Find where the given text appears and provide that cell's center as (X, Y) coordinate. 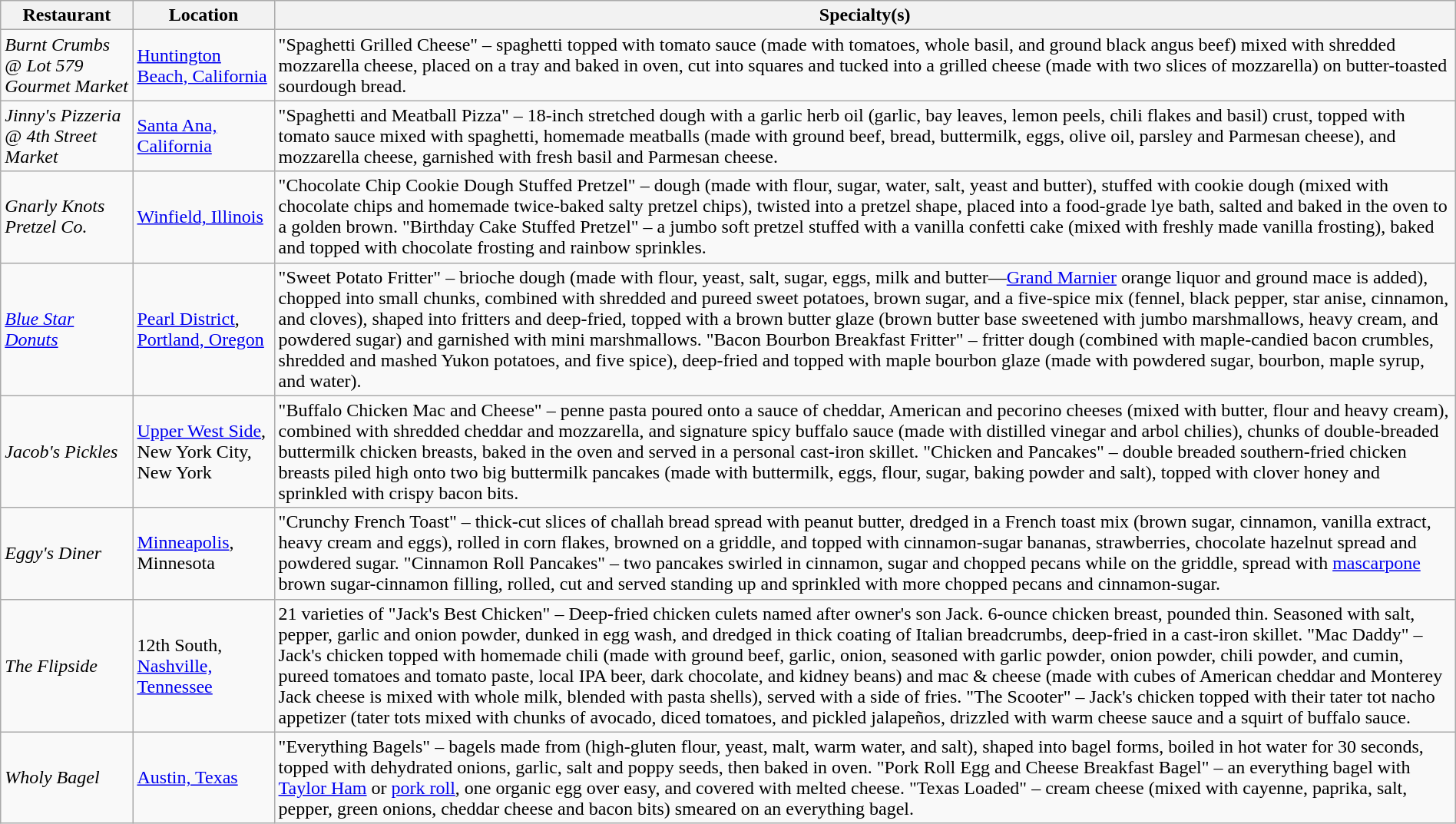
Restaurant (67, 15)
Location (204, 15)
The Flipside (67, 665)
Gnarly Knots Pretzel Co. (67, 217)
Eggy's Diner (67, 553)
Burnt Crumbs @ Lot 579 Gourmet Market (67, 65)
Jinny's Pizzeria @ 4th Street Market (67, 136)
Pearl District, Portland, Oregon (204, 329)
Blue Star Donuts (67, 329)
Huntington Beach, California (204, 65)
Santa Ana, California (204, 136)
Jacob's Pickles (67, 452)
Austin, Texas (204, 777)
Upper West Side, New York City, New York (204, 452)
Winfield, Illinois (204, 217)
Specialty(s) (865, 15)
12th South, Nashville, Tennessee (204, 665)
Wholy Bagel (67, 777)
Minneapolis, Minnesota (204, 553)
